Determine the (X, Y) coordinate at the center of the cell enclosing the given text.  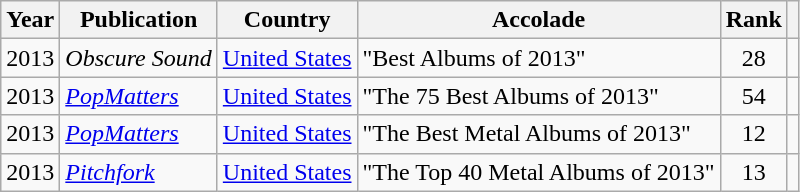
54 (754, 96)
"The Top 40 Metal Albums of 2013" (538, 172)
"Best Albums of 2013" (538, 58)
12 (754, 134)
Country (287, 20)
Pitchfork (139, 172)
"The Best Metal Albums of 2013" (538, 134)
Accolade (538, 20)
Obscure Sound (139, 58)
Publication (139, 20)
13 (754, 172)
"The 75 Best Albums of 2013" (538, 96)
Year (30, 20)
Rank (754, 20)
28 (754, 58)
